Locate the cell with the specified text and output its (X, Y) center coordinate. 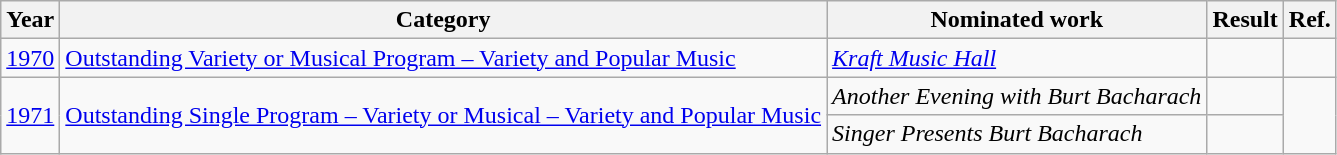
Singer Presents Burt Bacharach (1017, 134)
Result (1245, 20)
1970 (30, 58)
Ref. (1310, 20)
Kraft Music Hall (1017, 58)
Year (30, 20)
Outstanding Variety or Musical Program – Variety and Popular Music (444, 58)
Another Evening with Burt Bacharach (1017, 96)
1971 (30, 115)
Category (444, 20)
Outstanding Single Program – Variety or Musical – Variety and Popular Music (444, 115)
Nominated work (1017, 20)
